Find where the given text appears and provide that cell's center as (X, Y) coordinate. 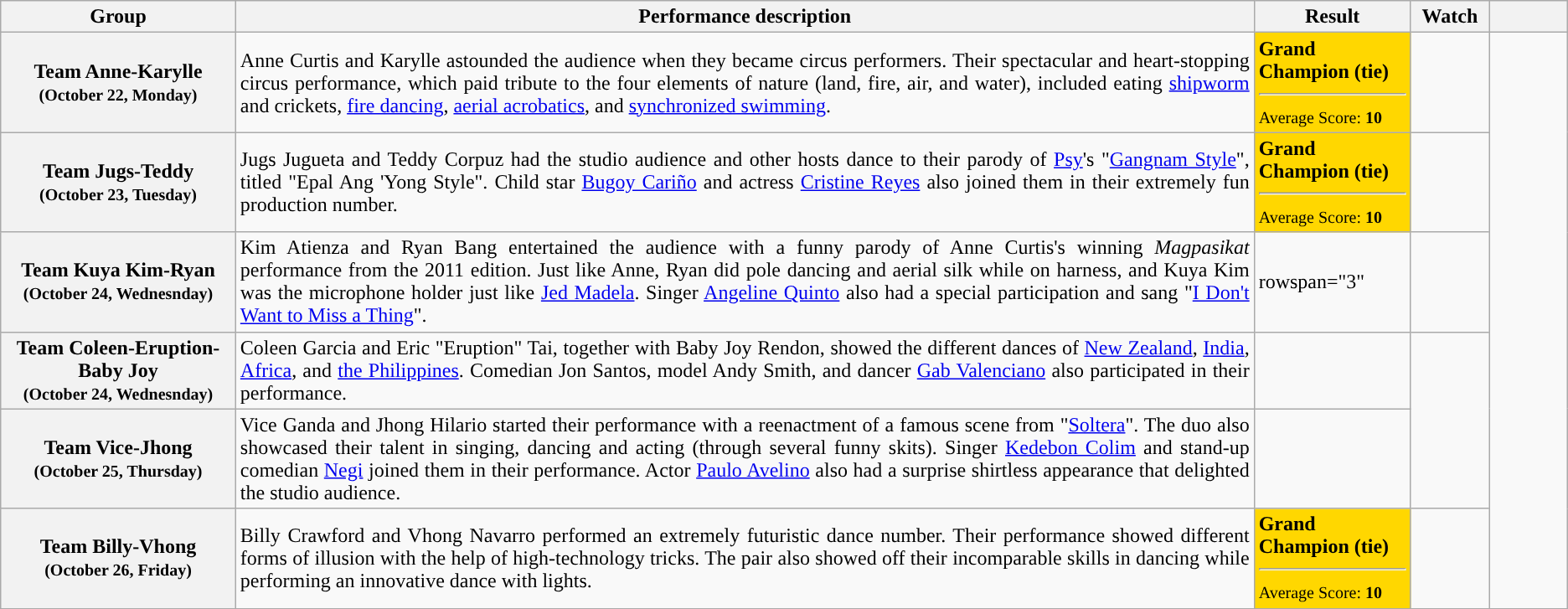
Performance description (745, 17)
Team Anne-Karylle(October 22, Monday) (119, 82)
Team Jugs-Teddy(October 23, Tuesday) (119, 183)
Result (1332, 17)
Group (119, 17)
Watch (1450, 17)
Team Coleen-Eruption-Baby Joy(October 24, Wednesnday) (119, 370)
Team Kuya Kim-Ryan(October 24, Wednesnday) (119, 281)
rowspan="3" (1332, 281)
Team Vice-Jhong(October 25, Thursday) (119, 459)
Team Billy-Vhong(October 26, Friday) (119, 558)
